Scan for the cell matching the given text and deliver its (X, Y) coordinate at center. 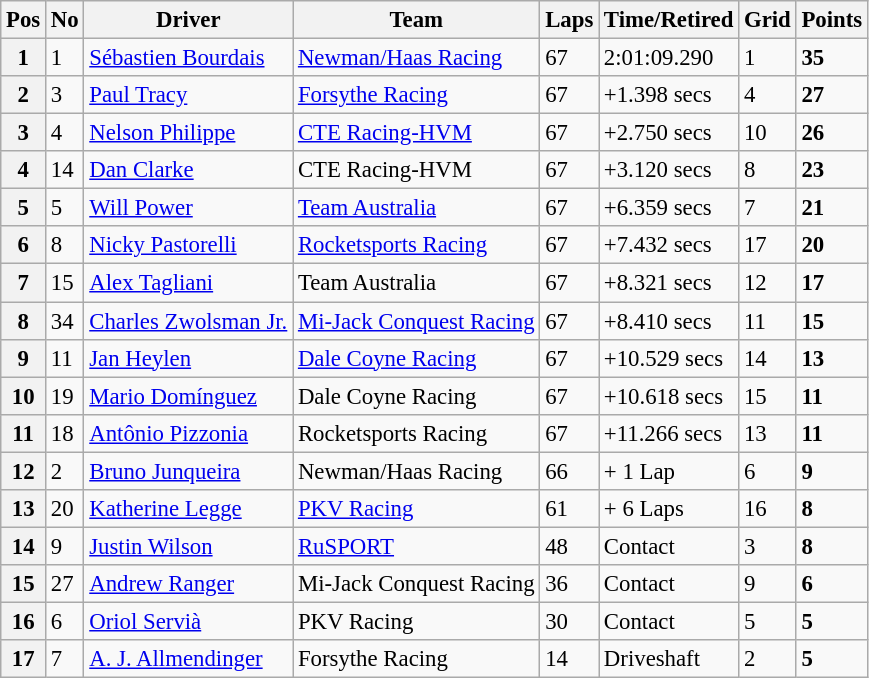
Nicky Pastorelli (188, 245)
Charles Zwolsman Jr. (188, 321)
Paul Tracy (188, 95)
23 (832, 170)
+10.529 secs (669, 358)
18 (65, 433)
Will Power (188, 208)
Points (832, 20)
Nelson Philippe (188, 133)
Mario Domínguez (188, 396)
+6.359 secs (669, 208)
35 (832, 58)
Sébastien Bourdais (188, 58)
Andrew Ranger (188, 584)
36 (570, 584)
+1.398 secs (669, 95)
19 (65, 396)
Grid (768, 20)
+7.432 secs (669, 245)
21 (832, 208)
+8.410 secs (669, 321)
Dan Clarke (188, 170)
2:01:09.290 (669, 58)
Antônio Pizzonia (188, 433)
+3.120 secs (669, 170)
Team (416, 20)
Jan Heylen (188, 358)
30 (570, 621)
Laps (570, 20)
A. J. Allmendinger (188, 659)
+ 6 Laps (669, 509)
Alex Tagliani (188, 283)
34 (65, 321)
Time/Retired (669, 20)
No (65, 20)
Driver (188, 20)
+11.266 secs (669, 433)
Justin Wilson (188, 546)
48 (570, 546)
Bruno Junqueira (188, 471)
+8.321 secs (669, 283)
Pos (24, 20)
+10.618 secs (669, 396)
Driveshaft (669, 659)
+ 1 Lap (669, 471)
Katherine Legge (188, 509)
66 (570, 471)
Oriol Servià (188, 621)
+2.750 secs (669, 133)
RuSPORT (416, 546)
61 (570, 509)
26 (832, 133)
